Determine the (X, Y) coordinate at the center of the cell enclosing the given text.  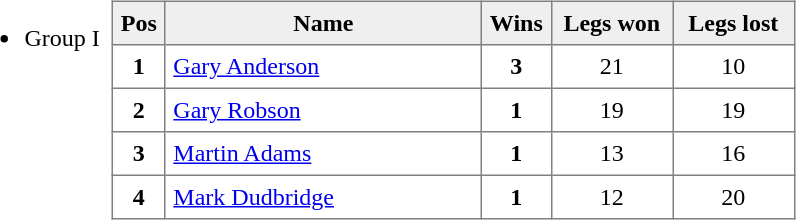
Legs lost (733, 23)
13 (612, 154)
12 (612, 197)
Martin Adams (323, 154)
Name (323, 23)
Mark Dudbridge (323, 197)
2 (139, 110)
20 (733, 197)
Gary Anderson (323, 67)
Wins (516, 23)
Gary Robson (323, 110)
10 (733, 67)
4 (139, 197)
21 (612, 67)
Pos (139, 23)
Legs won (612, 23)
16 (733, 154)
